Search for the cell housing the specified text and yield its [x, y] center coordinate. 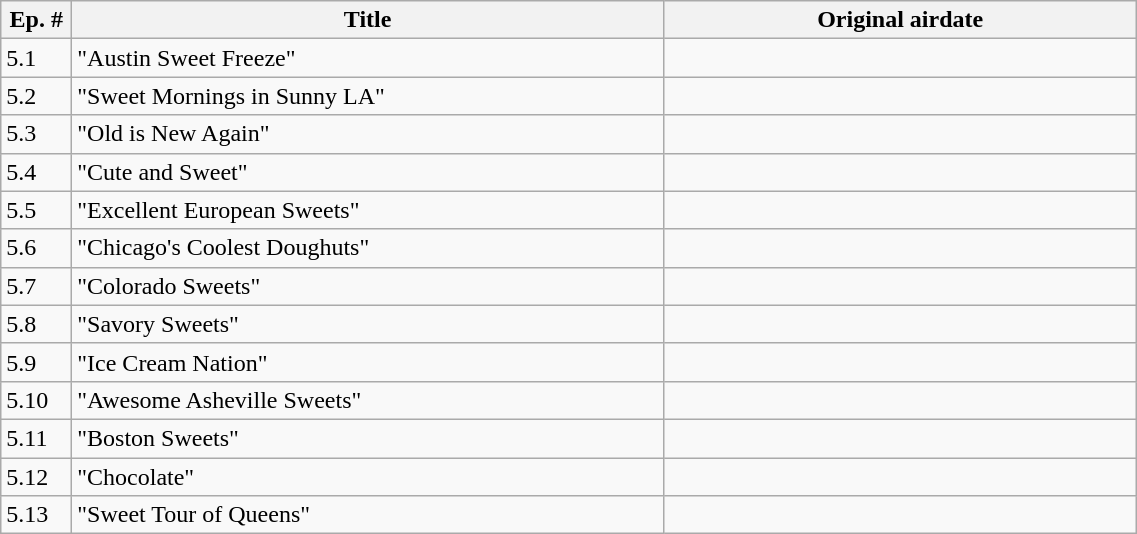
"Chicago's Coolest Doughuts" [368, 248]
5.12 [36, 477]
5.6 [36, 248]
5.13 [36, 515]
"Ice Cream Nation" [368, 362]
"Savory Sweets" [368, 324]
"Boston Sweets" [368, 438]
"Chocolate" [368, 477]
5.5 [36, 210]
"Awesome Asheville Sweets" [368, 400]
5.4 [36, 172]
"Austin Sweet Freeze" [368, 58]
"Sweet Tour of Queens" [368, 515]
5.1 [36, 58]
5.10 [36, 400]
Title [368, 20]
5.2 [36, 96]
"Old is New Again" [368, 134]
5.9 [36, 362]
5.8 [36, 324]
5.7 [36, 286]
5.11 [36, 438]
"Cute and Sweet" [368, 172]
"Colorado Sweets" [368, 286]
Original airdate [900, 20]
"Excellent European Sweets" [368, 210]
Ep. # [36, 20]
"Sweet Mornings in Sunny LA" [368, 96]
5.3 [36, 134]
